Return (x, y) of the center of cell containing provided text 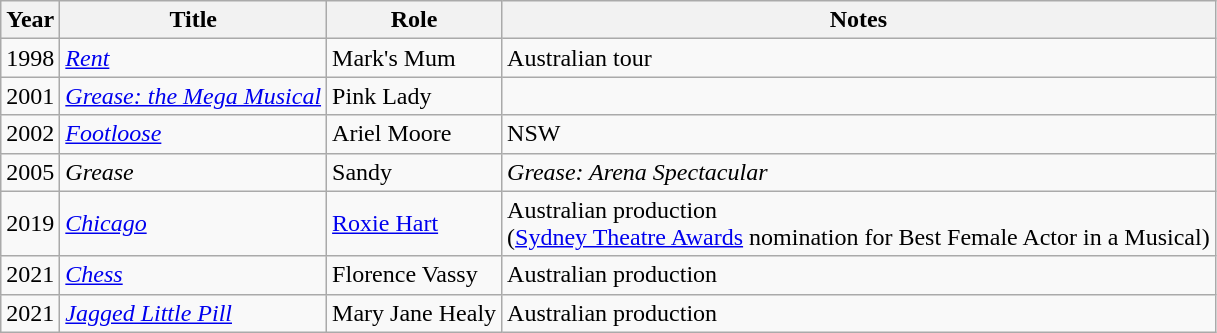
2005 (30, 172)
Mark's Mum (414, 58)
2019 (30, 224)
Notes (859, 20)
Mary Jane Healy (414, 313)
Footloose (194, 134)
Grease (194, 172)
Australian production (Sydney Theatre Awards nomination for Best Female Actor in a Musical) (859, 224)
Role (414, 20)
Title (194, 20)
Grease: Arena Spectacular (859, 172)
Pink Lady (414, 96)
Grease: the Mega Musical (194, 96)
Roxie Hart (414, 224)
Florence Vassy (414, 275)
Australian tour (859, 58)
Chicago (194, 224)
NSW (859, 134)
1998 (30, 58)
Sandy (414, 172)
Chess (194, 275)
2002 (30, 134)
Year (30, 20)
Rent (194, 58)
2001 (30, 96)
Jagged Little Pill (194, 313)
Ariel Moore (414, 134)
